Scan for the cell matching the given text and deliver its (x, y) coordinate at center. 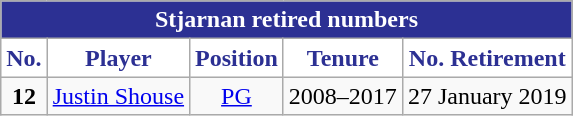
12 (24, 96)
Justin Shouse (118, 96)
Position (237, 58)
27 January 2019 (487, 96)
PG (237, 96)
Player (118, 58)
No. (24, 58)
No. Retirement (487, 58)
Stjarnan retired numbers (286, 20)
Tenure (342, 58)
2008–2017 (342, 96)
